Provide the [x, y] coordinate of the cell's center where the given text is located.  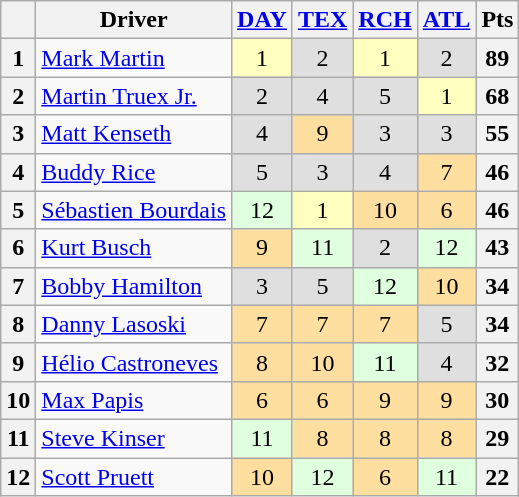
55 [498, 134]
Max Papis [134, 400]
43 [498, 248]
Hélio Castroneves [134, 362]
Pts [498, 20]
Sébastien Bourdais [134, 210]
Driver [134, 20]
29 [498, 438]
89 [498, 58]
Kurt Busch [134, 248]
22 [498, 477]
Martin Truex Jr. [134, 96]
DAY [262, 20]
TEX [322, 20]
30 [498, 400]
Steve Kinser [134, 438]
68 [498, 96]
Buddy Rice [134, 172]
Danny Lasoski [134, 324]
Matt Kenseth [134, 134]
Mark Martin [134, 58]
ATL [446, 20]
RCH [385, 20]
32 [498, 362]
Scott Pruett [134, 477]
Bobby Hamilton [134, 286]
